Return the [X, Y] coordinate for the center point of the cell that contains the specified text.  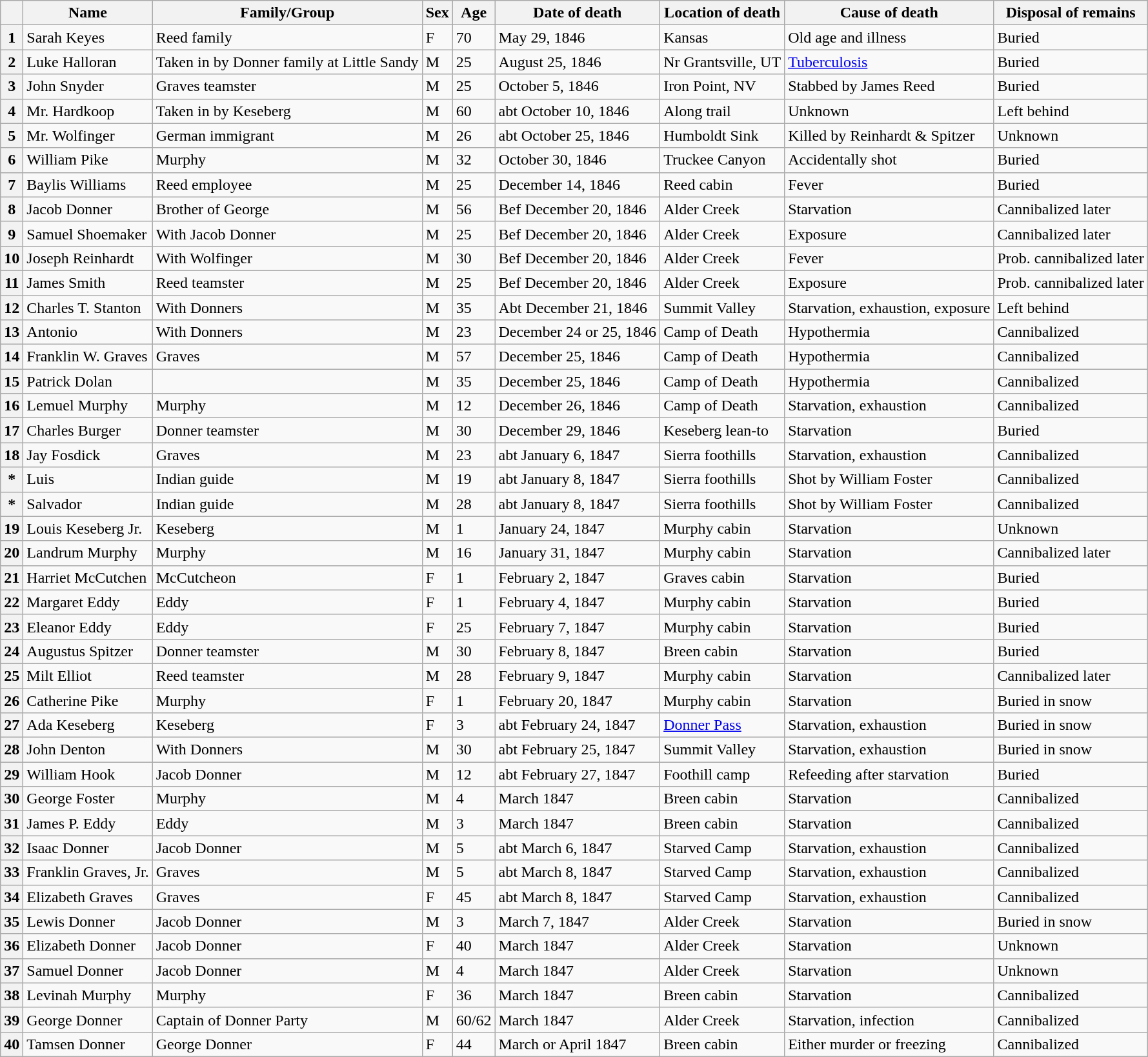
abt January 6, 1847 [578, 455]
37 [12, 971]
Age [474, 13]
December 29, 1846 [578, 430]
Killed by Reinhardt & Spitzer [889, 136]
Accidentally shot [889, 160]
Captain of Donner Party [287, 1020]
February 4, 1847 [578, 602]
December 26, 1846 [578, 406]
Starvation, infection [889, 1020]
6 [12, 160]
18 [12, 455]
February 2, 1847 [578, 578]
abt October 25, 1846 [578, 136]
2 [12, 62]
Luke Halloran [88, 62]
Graves cabin [723, 578]
Elizabeth Graves [88, 897]
With Jacob Donner [287, 234]
29 [12, 774]
Iron Point, NV [723, 86]
Joseph Reinhardt [88, 258]
Baylis Williams [88, 185]
Mr. Wolfinger [88, 136]
Brother of George [287, 209]
Location of death [723, 13]
George Foster [88, 799]
44 [474, 1044]
27 [12, 725]
Milt Elliot [88, 676]
38 [12, 995]
Humboldt Sink [723, 136]
December 24 or 25, 1846 [578, 332]
Franklin W. Graves [88, 357]
Stabbed by James Reed [889, 86]
70 [474, 37]
Name [88, 13]
Samuel Donner [88, 971]
8 [12, 209]
21 [12, 578]
William Pike [88, 160]
Jay Fosdick [88, 455]
Mr. Hardkoop [88, 111]
Tamsen Donner [88, 1044]
7 [12, 185]
Antonio [88, 332]
February 20, 1847 [578, 700]
57 [474, 357]
Lewis Donner [88, 921]
Keseberg lean-to [723, 430]
February 9, 1847 [578, 676]
McCutcheon [287, 578]
Catherine Pike [88, 700]
Levinah Murphy [88, 995]
Along trail [723, 111]
Luis [88, 479]
Reed cabin [723, 185]
Landrum Murphy [88, 553]
Abt December 21, 1846 [578, 308]
German immigrant [287, 136]
Margaret Eddy [88, 602]
Old age and illness [889, 37]
Charles T. Stanton [88, 308]
39 [12, 1020]
Disposal of remains [1071, 13]
Reed employee [287, 185]
Sex [438, 13]
February 8, 1847 [578, 651]
Cause of death [889, 13]
Louis Keseberg Jr. [88, 528]
13 [12, 332]
abt March 6, 1847 [578, 848]
January 24, 1847 [578, 528]
Taken in by Donner family at Little Sandy [287, 62]
15 [12, 381]
Graves teamster [287, 86]
Family/Group [287, 13]
May 29, 1846 [578, 37]
Ada Keseberg [88, 725]
Sarah Keyes [88, 37]
abt February 27, 1847 [578, 774]
October 5, 1846 [578, 86]
Salvador [88, 504]
60 [474, 111]
14 [12, 357]
11 [12, 283]
February 7, 1847 [578, 627]
56 [474, 209]
October 30, 1846 [578, 160]
John Denton [88, 750]
Reed family [287, 37]
60/62 [474, 1020]
Truckee Canyon [723, 160]
Samuel Shoemaker [88, 234]
Lemuel Murphy [88, 406]
January 31, 1847 [578, 553]
Starvation, exhaustion, exposure [889, 308]
Augustus Spitzer [88, 651]
Foothill camp [723, 774]
William Hook [88, 774]
Tuberculosis [889, 62]
abt October 10, 1846 [578, 111]
31 [12, 823]
34 [12, 897]
22 [12, 602]
17 [12, 430]
James P. Eddy [88, 823]
45 [474, 897]
Nr Grantsville, UT [723, 62]
Franklin Graves, Jr. [88, 872]
Kansas [723, 37]
10 [12, 258]
Donner Pass [723, 725]
Elizabeth Donner [88, 946]
Taken in by Keseberg [287, 111]
9 [12, 234]
abt February 25, 1847 [578, 750]
Harriet McCutchen [88, 578]
24 [12, 651]
With Wolfinger [287, 258]
20 [12, 553]
33 [12, 872]
March or April 1847 [578, 1044]
abt February 24, 1847 [578, 725]
Patrick Dolan [88, 381]
August 25, 1846 [578, 62]
Isaac Donner [88, 848]
Date of death [578, 13]
Eleanor Eddy [88, 627]
Either murder or freezing [889, 1044]
Charles Burger [88, 430]
December 14, 1846 [578, 185]
Refeeding after starvation [889, 774]
March 7, 1847 [578, 921]
James Smith [88, 283]
John Snyder [88, 86]
